Provide the [x, y] coordinate of the cell's center where the given text is located.  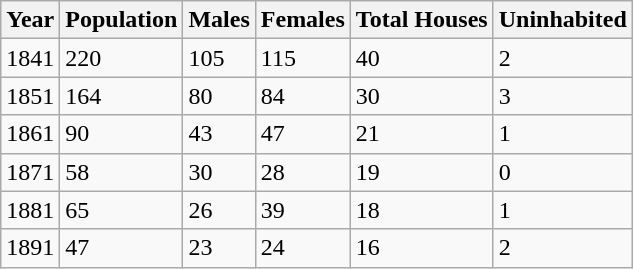
220 [122, 58]
3 [562, 96]
65 [122, 210]
1841 [30, 58]
40 [422, 58]
58 [122, 172]
80 [219, 96]
28 [302, 172]
Total Houses [422, 20]
Uninhabited [562, 20]
90 [122, 134]
16 [422, 248]
1891 [30, 248]
21 [422, 134]
1871 [30, 172]
1861 [30, 134]
18 [422, 210]
19 [422, 172]
164 [122, 96]
1851 [30, 96]
24 [302, 248]
Population [122, 20]
39 [302, 210]
Males [219, 20]
115 [302, 58]
26 [219, 210]
1881 [30, 210]
Females [302, 20]
105 [219, 58]
23 [219, 248]
43 [219, 134]
84 [302, 96]
Year [30, 20]
0 [562, 172]
